Return [x, y] of the center of cell containing provided text 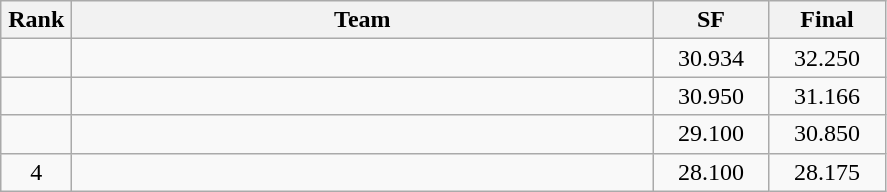
28.100 [711, 172]
4 [36, 172]
Rank [36, 20]
30.934 [711, 58]
29.100 [711, 134]
Final [827, 20]
30.950 [711, 96]
Team [362, 20]
28.175 [827, 172]
SF [711, 20]
31.166 [827, 96]
30.850 [827, 134]
32.250 [827, 58]
